Search for the cell housing the specified text and yield its [X, Y] center coordinate. 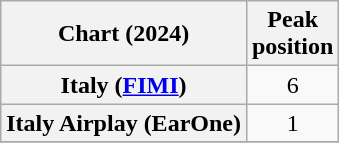
1 [292, 123]
Italy Airplay (EarOne) [124, 123]
Chart (2024) [124, 34]
Italy (FIMI) [124, 85]
Peakposition [292, 34]
6 [292, 85]
